Detect which cell encompasses the target text, then output its (X, Y) center coordinate. 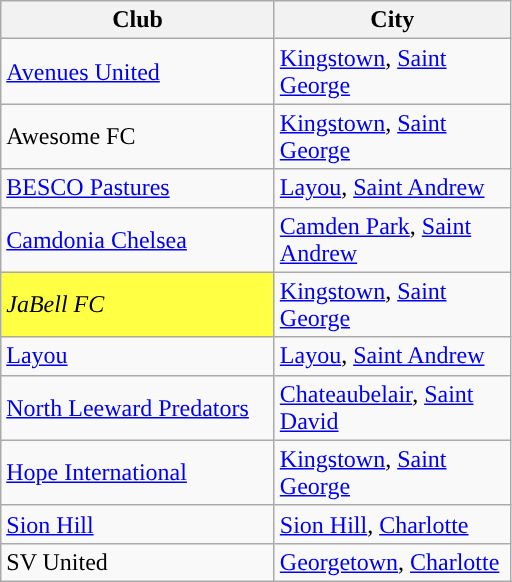
City (392, 20)
JaBell FC (138, 304)
Camdonia Chelsea (138, 240)
Camden Park, Saint Andrew (392, 240)
Sion Hill, Charlotte (392, 524)
Club (138, 20)
Sion Hill (138, 524)
SV United (138, 562)
Chateaubelair, Saint David (392, 408)
Awesome FC (138, 136)
BESCO Pastures (138, 188)
Hope International (138, 472)
Georgetown, Charlotte (392, 562)
Avenues United (138, 72)
Layou (138, 356)
North Leeward Predators (138, 408)
